Identify which cell holds the provided text, then report its [X, Y] central coordinate. 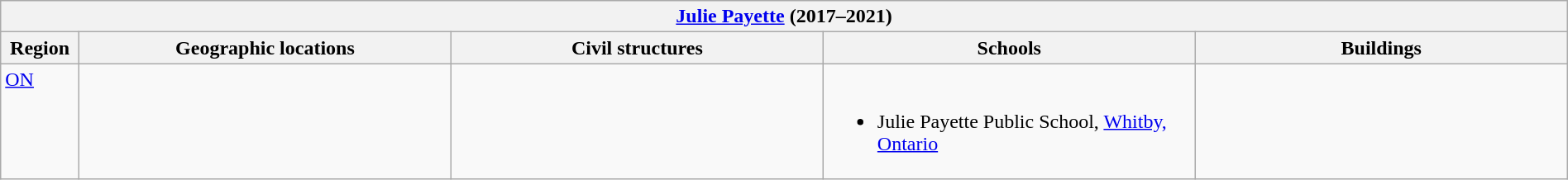
Schools [1009, 48]
Civil structures [637, 48]
ON [40, 121]
Buildings [1381, 48]
Geographic locations [265, 48]
Julie Payette (2017–2021) [784, 17]
Julie Payette Public School, Whitby, Ontario [1009, 121]
Region [40, 48]
